Return (x, y) of the center of cell containing provided text 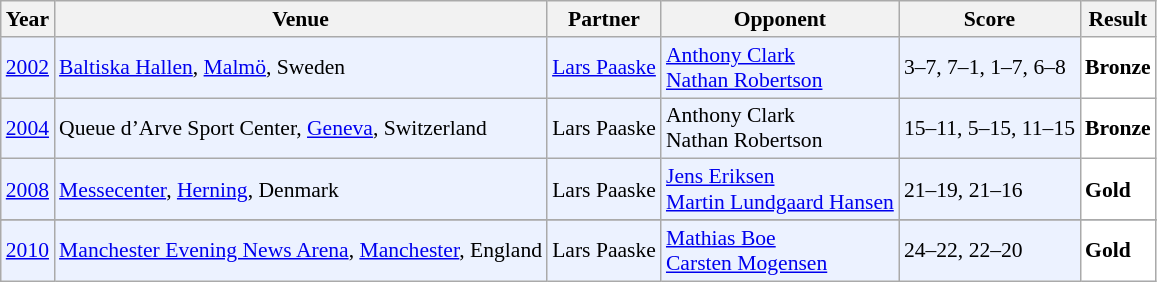
Manchester Evening News Arena, Manchester, England (300, 250)
Venue (300, 19)
24–22, 22–20 (990, 250)
Result (1118, 19)
Opponent (780, 19)
Queue d’Arve Sport Center, Geneva, Switzerland (300, 128)
15–11, 5–15, 11–15 (990, 128)
21–19, 21–16 (990, 190)
2010 (28, 250)
3–7, 7–1, 1–7, 6–8 (990, 68)
Mathias Boe Carsten Mogensen (780, 250)
2004 (28, 128)
2008 (28, 190)
Year (28, 19)
Baltiska Hallen, Malmö, Sweden (300, 68)
Messecenter, Herning, Denmark (300, 190)
2002 (28, 68)
Partner (604, 19)
Jens Eriksen Martin Lundgaard Hansen (780, 190)
Score (990, 19)
